Capture the cell that displays the provided text and extract its [X, Y] central coordinate. 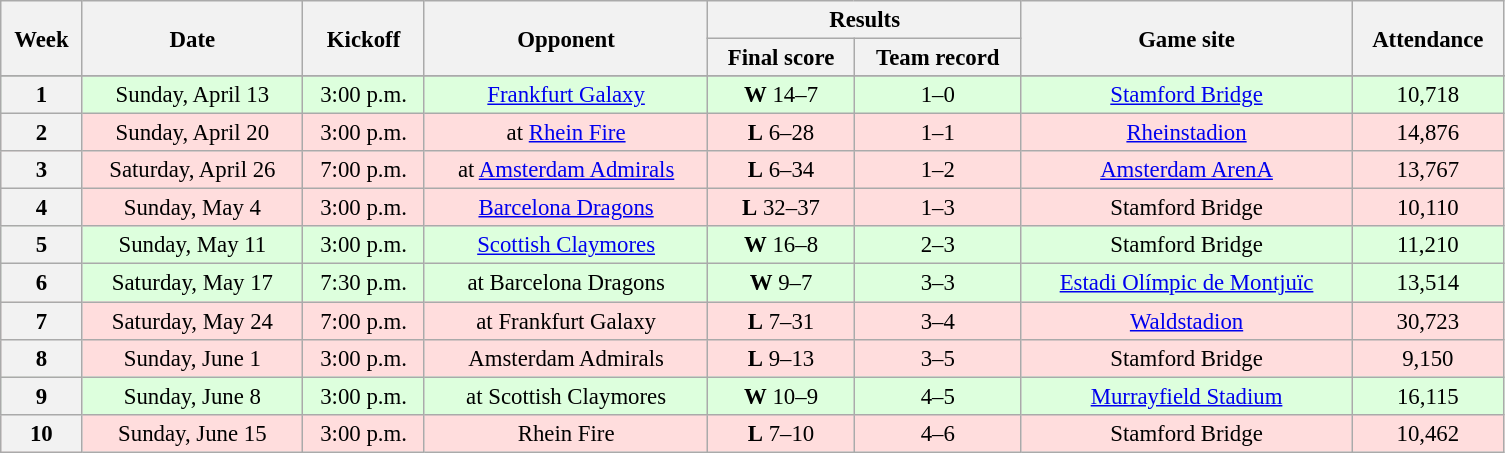
Kickoff [364, 38]
10 [42, 433]
Results [865, 20]
3–4 [938, 321]
Final score [781, 58]
5 [42, 245]
2–3 [938, 245]
Attendance [1428, 38]
at Rhein Fire [566, 133]
Waldstadion [1186, 321]
W 14–7 [781, 95]
L 7–31 [781, 321]
Sunday, June 15 [192, 433]
9 [42, 396]
1–2 [938, 170]
1 [42, 95]
10,718 [1428, 95]
Rheinstadion [1186, 133]
8 [42, 358]
Sunday, April 13 [192, 95]
Sunday, May 4 [192, 208]
W 10–9 [781, 396]
7 [42, 321]
Saturday, April 26 [192, 170]
Sunday, June 1 [192, 358]
Team record [938, 58]
W 9–7 [781, 283]
2 [42, 133]
Saturday, May 17 [192, 283]
Scottish Claymores [566, 245]
13,514 [1428, 283]
at Barcelona Dragons [566, 283]
Opponent [566, 38]
14,876 [1428, 133]
Saturday, May 24 [192, 321]
L 7–10 [781, 433]
4–5 [938, 396]
7:30 p.m. [364, 283]
13,767 [1428, 170]
10,110 [1428, 208]
1–1 [938, 133]
Rhein Fire [566, 433]
3–3 [938, 283]
3–5 [938, 358]
W 16–8 [781, 245]
at Amsterdam Admirals [566, 170]
10,462 [1428, 433]
L 6–28 [781, 133]
4 [42, 208]
Frankfurt Galaxy [566, 95]
1–3 [938, 208]
Amsterdam ArenA [1186, 170]
3 [42, 170]
L 32–37 [781, 208]
9,150 [1428, 358]
Week [42, 38]
Murrayfield Stadium [1186, 396]
Sunday, June 8 [192, 396]
L 6–34 [781, 170]
at Scottish Claymores [566, 396]
Sunday, April 20 [192, 133]
16,115 [1428, 396]
at Frankfurt Galaxy [566, 321]
Date [192, 38]
Game site [1186, 38]
Amsterdam Admirals [566, 358]
Estadi Olímpic de Montjuïc [1186, 283]
L 9–13 [781, 358]
11,210 [1428, 245]
Sunday, May 11 [192, 245]
4–6 [938, 433]
30,723 [1428, 321]
1–0 [938, 95]
6 [42, 283]
Barcelona Dragons [566, 208]
